Return the (x, y) coordinate for the center point of the cell that contains the specified text.  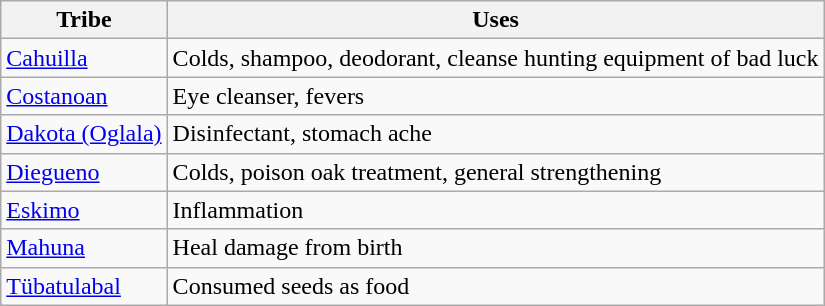
Mahuna (84, 248)
Cahuilla (84, 58)
Colds, shampoo, deodorant, cleanse hunting equipment of bad luck (496, 58)
Heal damage from birth (496, 248)
Inflammation (496, 210)
Eye cleanser, fevers (496, 96)
Costanoan (84, 96)
Tribe (84, 20)
Tübatulabal (84, 286)
Consumed seeds as food (496, 286)
Colds, poison oak treatment, general strengthening (496, 172)
Diegueno (84, 172)
Eskimo (84, 210)
Uses (496, 20)
Disinfectant, stomach ache (496, 134)
Dakota (Oglala) (84, 134)
